Provide the [X, Y] coordinate of the cell's center where the given text is located.  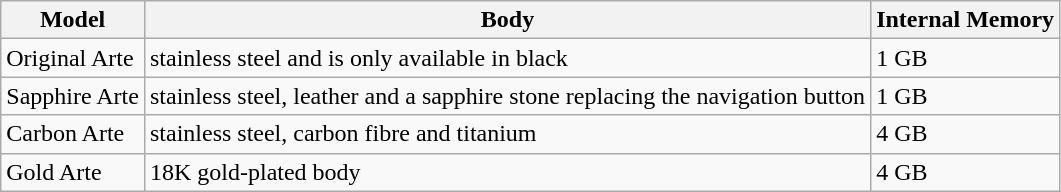
Internal Memory [966, 20]
18K gold-plated body [507, 172]
Carbon Arte [73, 134]
Original Arte [73, 58]
Body [507, 20]
stainless steel, carbon fibre and titanium [507, 134]
Sapphire Arte [73, 96]
stainless steel, leather and a sapphire stone replacing the navigation button [507, 96]
Model [73, 20]
stainless steel and is only available in black [507, 58]
Gold Arte [73, 172]
